Return (X, Y) of the center of cell containing provided text 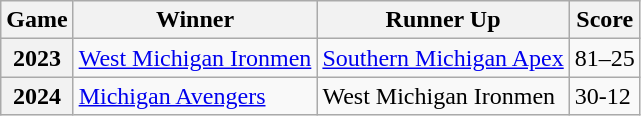
Winner (195, 20)
Game (37, 20)
Michigan Avengers (195, 96)
30-12 (604, 96)
81–25 (604, 58)
Southern Michigan Apex (443, 58)
2023 (37, 58)
Score (604, 20)
2024 (37, 96)
Runner Up (443, 20)
